Determine the [X, Y] coordinate at the center of the cell enclosing the given text.  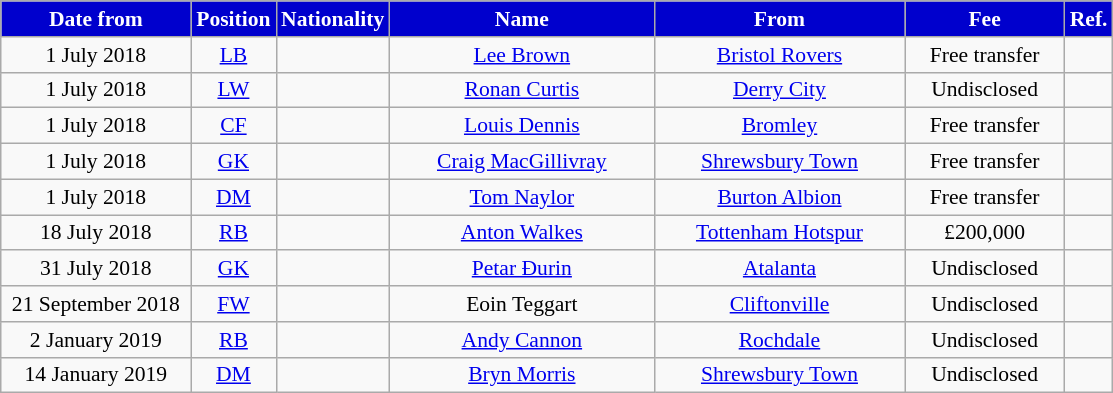
Bromley [779, 126]
18 July 2018 [96, 233]
Position [234, 19]
2 January 2019 [96, 340]
Fee [985, 19]
Date from [96, 19]
From [779, 19]
CF [234, 126]
Name [522, 19]
Ronan Curtis [522, 90]
Anton Walkes [522, 233]
Rochdale [779, 340]
Bryn Morris [522, 375]
Tottenham Hotspur [779, 233]
LW [234, 90]
Andy Cannon [522, 340]
Louis Dennis [522, 126]
Tom Naylor [522, 197]
£200,000 [985, 233]
Atalanta [779, 269]
Bristol Rovers [779, 55]
Lee Brown [522, 55]
31 July 2018 [96, 269]
Ref. [1089, 19]
Eoin Teggart [522, 304]
21 September 2018 [96, 304]
Nationality [332, 19]
Craig MacGillivray [522, 162]
Cliftonville [779, 304]
Burton Albion [779, 197]
14 January 2019 [96, 375]
Petar Đurin [522, 269]
Derry City [779, 90]
LB [234, 55]
FW [234, 304]
